Find where the given text appears and provide that cell's center as [X, Y] coordinate. 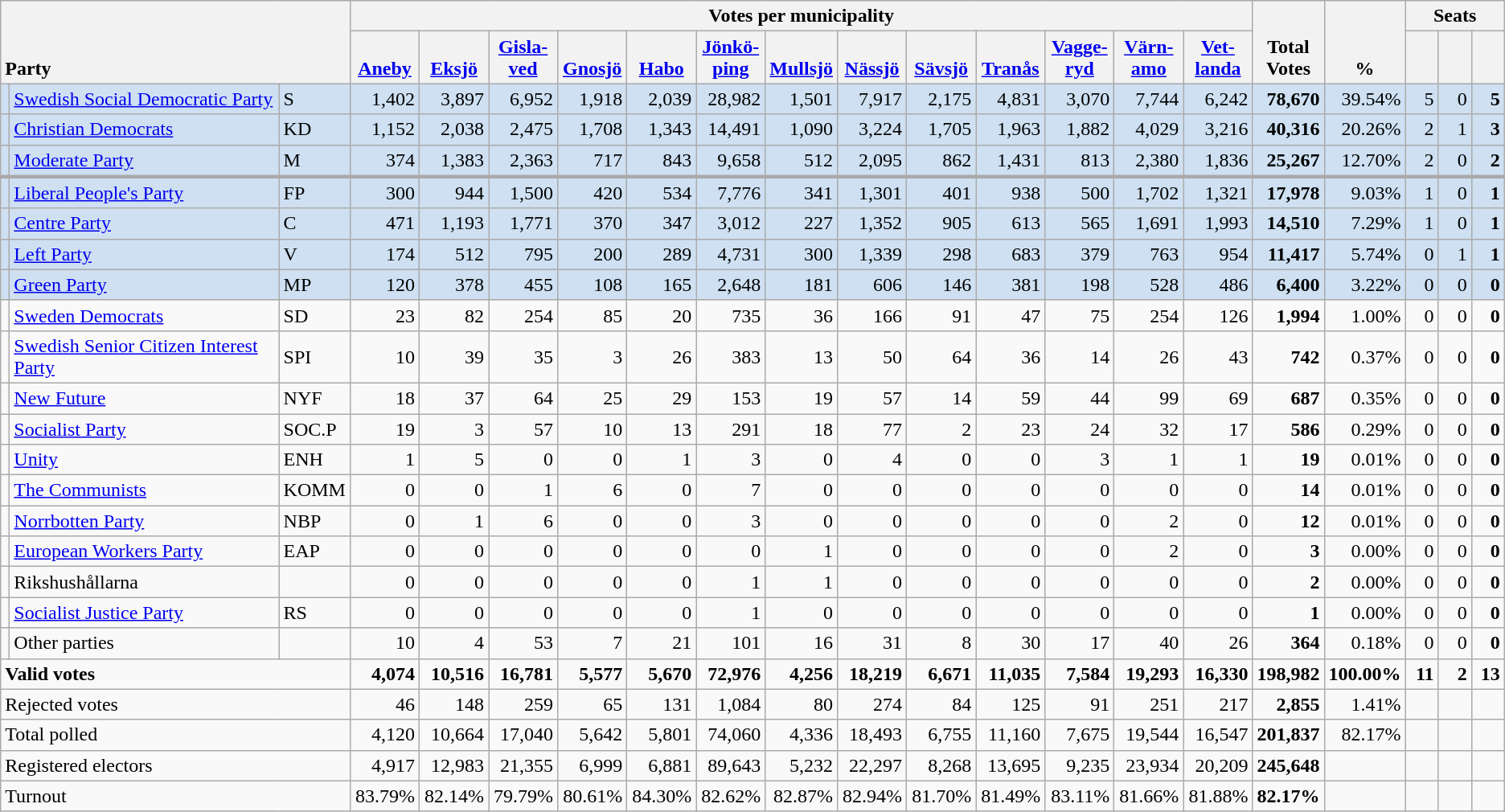
0.37% [1365, 357]
4,336 [802, 735]
717 [593, 161]
24 [1080, 429]
11,035 [1011, 674]
217 [1218, 704]
Gisla- ved [523, 58]
82 [454, 315]
500 [1080, 193]
3.22% [1365, 285]
Left Party [145, 254]
4,074 [384, 674]
11 [1421, 674]
84 [941, 704]
1,771 [523, 224]
39 [454, 357]
905 [941, 224]
613 [1011, 224]
V [314, 254]
Nässjö [872, 58]
6,242 [1218, 99]
82.94% [872, 796]
Registered electors [175, 765]
Vagge- ryd [1080, 58]
14,491 [731, 129]
4,029 [1149, 129]
Other parties [145, 643]
16,781 [523, 674]
82.87% [802, 796]
1,343 [662, 129]
40,316 [1288, 129]
1,084 [731, 704]
1,501 [802, 99]
146 [941, 285]
Rejected votes [175, 704]
65 [593, 704]
35 [523, 357]
455 [523, 285]
50 [872, 357]
Mullsjö [802, 58]
938 [1011, 193]
Värn- amo [1149, 58]
181 [802, 285]
Seats [1455, 16]
1,708 [593, 129]
763 [1149, 254]
Centre Party [145, 224]
0.35% [1365, 398]
Valid votes [175, 674]
17,978 [1288, 193]
1,882 [1080, 129]
Liberal People's Party [145, 193]
7,917 [872, 99]
7,744 [1149, 99]
29 [662, 398]
954 [1218, 254]
2,039 [662, 99]
3,224 [872, 129]
565 [1080, 224]
10,516 [454, 674]
The Communists [145, 490]
843 [662, 161]
ENH [314, 460]
Swedish Senior Citizen Interest Party [145, 357]
20.26% [1365, 129]
81.88% [1218, 796]
1,994 [1288, 315]
14,510 [1288, 224]
6,671 [941, 674]
81.70% [941, 796]
Rikshushållarna [145, 582]
108 [593, 285]
1.41% [1365, 704]
131 [662, 704]
EAP [314, 552]
21 [662, 643]
78,670 [1288, 99]
0.29% [1365, 429]
1,152 [384, 129]
198,982 [1288, 674]
534 [662, 193]
9.03% [1365, 193]
NYF [314, 398]
Turnout [175, 796]
83.79% [384, 796]
245,648 [1288, 765]
298 [941, 254]
12 [1288, 521]
NBP [314, 521]
18,219 [872, 674]
82.14% [454, 796]
5,642 [593, 735]
813 [1080, 161]
6,400 [1288, 285]
374 [384, 161]
SOC.P [314, 429]
SPI [314, 357]
8,268 [941, 765]
Vet- landa [1218, 58]
4,256 [802, 674]
1,500 [523, 193]
3,216 [1218, 129]
944 [454, 193]
1,705 [941, 129]
RS [314, 613]
101 [731, 643]
12,983 [454, 765]
Jönkö- ping [731, 58]
586 [1288, 429]
22,297 [872, 765]
0.18% [1365, 643]
370 [593, 224]
1,431 [1011, 161]
100.00% [1365, 674]
New Future [145, 398]
1,993 [1218, 224]
81.66% [1149, 796]
18,493 [872, 735]
31 [872, 643]
MP [314, 285]
471 [384, 224]
99 [1149, 398]
30 [1011, 643]
379 [1080, 254]
Christian Democrats [145, 129]
3,897 [454, 99]
FP [314, 193]
291 [731, 429]
120 [384, 285]
8 [941, 643]
1,090 [802, 129]
85 [593, 315]
1,691 [1149, 224]
Swedish Social Democratic Party [145, 99]
2,363 [523, 161]
125 [1011, 704]
20 [662, 315]
11,417 [1288, 254]
Moderate Party [145, 161]
84.30% [662, 796]
148 [454, 704]
2,648 [731, 285]
Habo [662, 58]
289 [662, 254]
43 [1218, 357]
74,060 [731, 735]
401 [941, 193]
82.62% [731, 796]
13,695 [1011, 765]
10,664 [454, 735]
M [314, 161]
2,095 [872, 161]
165 [662, 285]
44 [1080, 398]
25,267 [1288, 161]
39.54% [1365, 99]
153 [731, 398]
European Workers Party [145, 552]
Votes per municipality [801, 16]
80.61% [593, 796]
742 [1288, 357]
420 [593, 193]
53 [523, 643]
4,120 [384, 735]
4,731 [731, 254]
SD [314, 315]
12.70% [1365, 161]
166 [872, 315]
347 [662, 224]
3,012 [731, 224]
1,702 [1149, 193]
274 [872, 704]
47 [1011, 315]
Eksjö [454, 58]
Total polled [175, 735]
7.29% [1365, 224]
7,776 [731, 193]
Party [175, 42]
Sweden Democrats [145, 315]
28,982 [731, 99]
198 [1080, 285]
174 [384, 254]
341 [802, 193]
6,999 [593, 765]
16,330 [1218, 674]
1,301 [872, 193]
Aneby [384, 58]
378 [454, 285]
1,836 [1218, 161]
Norrbotten Party [145, 521]
6,881 [662, 765]
4,831 [1011, 99]
1,321 [1218, 193]
381 [1011, 285]
126 [1218, 315]
795 [523, 254]
2,038 [454, 129]
C [314, 224]
200 [593, 254]
2,855 [1288, 704]
16,547 [1218, 735]
2,475 [523, 129]
11,160 [1011, 735]
1,963 [1011, 129]
606 [872, 285]
77 [872, 429]
16 [802, 643]
80 [802, 704]
1,402 [384, 99]
20,209 [1218, 765]
21,355 [523, 765]
1,352 [872, 224]
S [314, 99]
Unity [145, 460]
6,952 [523, 99]
Tranås [1011, 58]
486 [1218, 285]
3,070 [1080, 99]
32 [1149, 429]
89,643 [731, 765]
5,670 [662, 674]
251 [1149, 704]
259 [523, 704]
5,801 [662, 735]
683 [1011, 254]
37 [454, 398]
862 [941, 161]
72,976 [731, 674]
Gnosjö [593, 58]
687 [1288, 398]
227 [802, 224]
2,380 [1149, 161]
1.00% [1365, 315]
9,658 [731, 161]
5,232 [802, 765]
83.11% [1080, 796]
Total Votes [1288, 42]
Socialist Justice Party [145, 613]
19,544 [1149, 735]
81.49% [1011, 796]
383 [731, 357]
6,755 [941, 735]
25 [593, 398]
1,383 [454, 161]
5.74% [1365, 254]
KOMM [314, 490]
Green Party [145, 285]
1,339 [872, 254]
69 [1218, 398]
59 [1011, 398]
364 [1288, 643]
40 [1149, 643]
528 [1149, 285]
7,675 [1080, 735]
19,293 [1149, 674]
1,193 [454, 224]
4,917 [384, 765]
% [1365, 42]
1,918 [593, 99]
9,235 [1080, 765]
735 [731, 315]
Sävsjö [941, 58]
17,040 [523, 735]
KD [314, 129]
75 [1080, 315]
201,837 [1288, 735]
46 [384, 704]
79.79% [523, 796]
5,577 [593, 674]
23,934 [1149, 765]
Socialist Party [145, 429]
7,584 [1080, 674]
2,175 [941, 99]
